Find where the given text appears and provide that cell's center as (X, Y) coordinate. 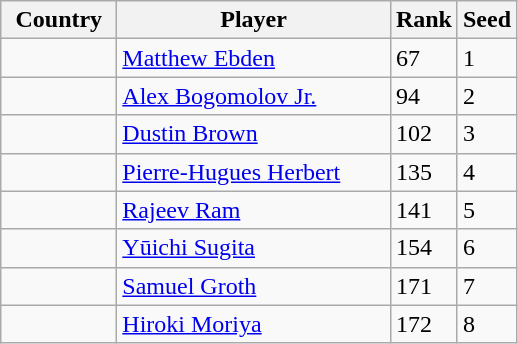
135 (424, 172)
Dustin Brown (254, 134)
Matthew Ebden (254, 58)
102 (424, 134)
Alex Bogomolov Jr. (254, 96)
2 (486, 96)
Player (254, 20)
154 (424, 248)
Seed (486, 20)
Rank (424, 20)
94 (424, 96)
172 (424, 324)
6 (486, 248)
141 (424, 210)
Samuel Groth (254, 286)
4 (486, 172)
1 (486, 58)
3 (486, 134)
5 (486, 210)
8 (486, 324)
Country (59, 20)
171 (424, 286)
7 (486, 286)
67 (424, 58)
Rajeev Ram (254, 210)
Yūichi Sugita (254, 248)
Pierre-Hugues Herbert (254, 172)
Hiroki Moriya (254, 324)
